Return the (X, Y) coordinate for the center point of the cell that contains the specified text.  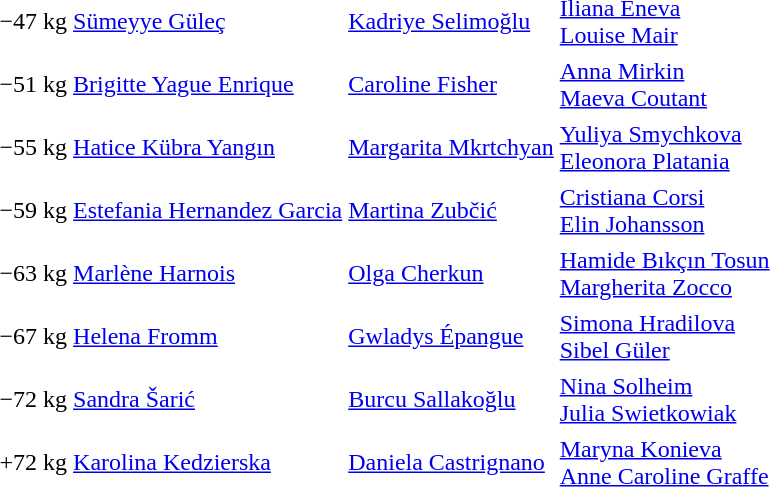
Marlène Harnois (208, 274)
Caroline Fisher (451, 84)
Sandra Šarić (208, 400)
Gwladys Épangue (451, 336)
Estefania Hernandez Garcia (208, 210)
Burcu Sallakoğlu (451, 400)
Martina Zubčić (451, 210)
Helena Fromm (208, 336)
Margarita Mkrtchyan (451, 148)
Olga Cherkun (451, 274)
Hatice Kübra Yangın (208, 148)
Brigitte Yague Enrique (208, 84)
